Provide the [X, Y] coordinate of the cell's center where the given text is located.  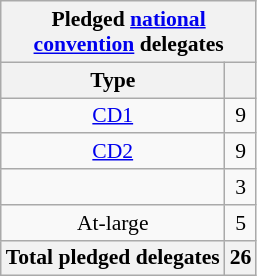
3 [241, 187]
At-large [113, 223]
Pledged nationalconvention delegates [129, 32]
Type [113, 80]
5 [241, 223]
26 [241, 258]
Total pledged delegates [113, 258]
CD2 [113, 152]
CD1 [113, 116]
